Find where the given text appears and provide that cell's center as (x, y) coordinate. 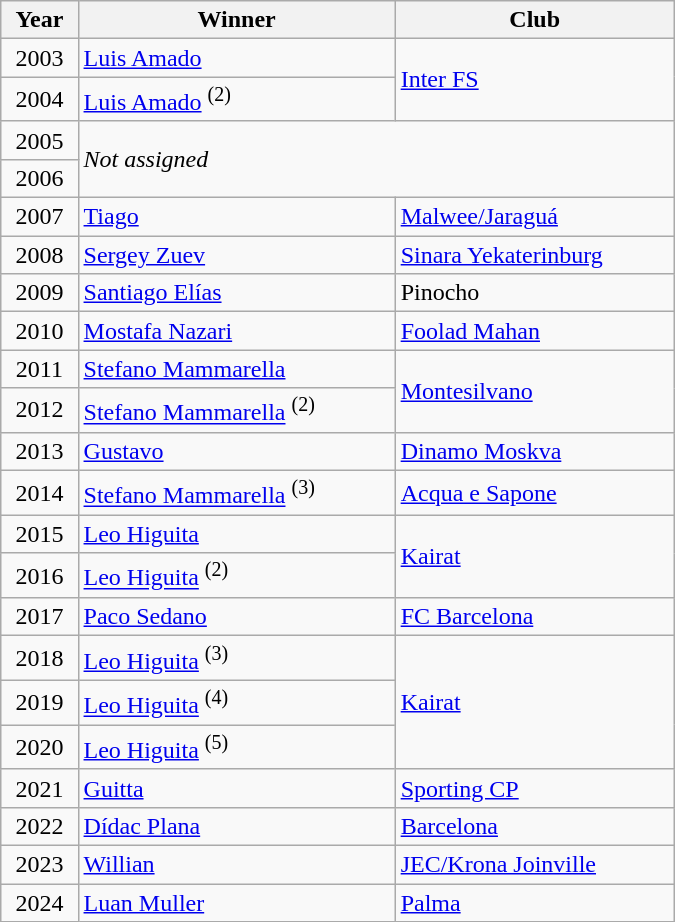
2017 (40, 617)
2015 (40, 534)
Luis Amado (236, 58)
Not assigned (376, 159)
2019 (40, 702)
2004 (40, 100)
2007 (40, 217)
2008 (40, 255)
2018 (40, 658)
2005 (40, 140)
Leo Higuita (236, 534)
Club (534, 20)
2022 (40, 826)
Dídac Plana (236, 826)
Sergey Zuev (236, 255)
2023 (40, 865)
2021 (40, 788)
Foolad Mahan (534, 331)
Dinamo Moskva (534, 451)
Luan Muller (236, 903)
Sinara Yekaterinburg (534, 255)
2016 (40, 576)
Leo Higuita (4) (236, 702)
Santiago Elías (236, 293)
2006 (40, 178)
Luis Amado (2) (236, 100)
Gustavo (236, 451)
2003 (40, 58)
Paco Sedano (236, 617)
2011 (40, 369)
2009 (40, 293)
2013 (40, 451)
Leo Higuita (5) (236, 748)
2012 (40, 410)
Tiago (236, 217)
FC Barcelona (534, 617)
Leo Higuita (3) (236, 658)
Mostafa Nazari (236, 331)
Montesilvano (534, 392)
Stefano Mammarella (3) (236, 492)
Leo Higuita (2) (236, 576)
Guitta (236, 788)
Malwee/Jaraguá (534, 217)
2014 (40, 492)
Palma (534, 903)
Stefano Mammarella (236, 369)
Willian (236, 865)
JEC/Krona Joinville (534, 865)
2010 (40, 331)
Winner (236, 20)
Inter FS (534, 80)
Stefano Mammarella (2) (236, 410)
Acqua e Sapone (534, 492)
Sporting CP (534, 788)
2024 (40, 903)
Barcelona (534, 826)
Pinocho (534, 293)
2020 (40, 748)
Year (40, 20)
